Determine the [x, y] coordinate at the center of the cell enclosing the given text.  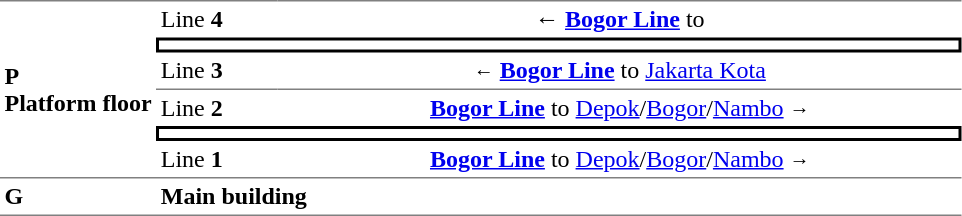
Line 2 [217, 108]
Line 4 [217, 19]
← Bogor Line to Jakarta Kota [620, 71]
Main building [559, 196]
Line 3 [217, 71]
PPlatform floor [78, 88]
← Bogor Line to [620, 19]
Line 1 [217, 159]
G [78, 196]
